Output the (X, Y) coordinate of the center of the cell containing the given text.  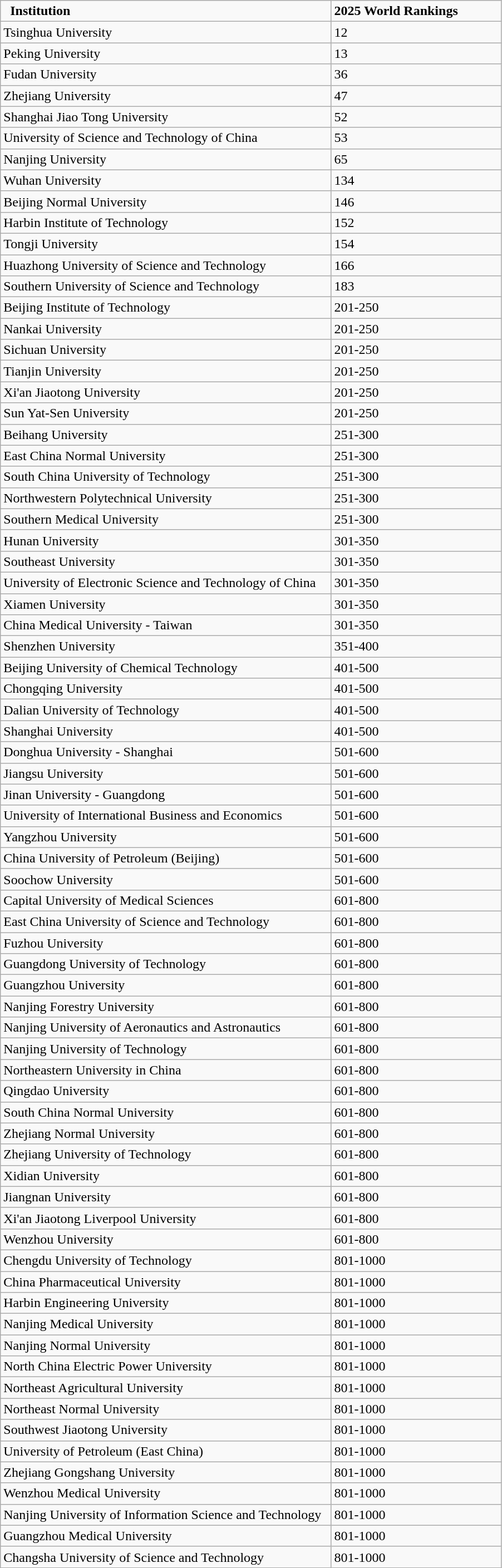
Xi'an Jiaotong Liverpool University (166, 1218)
Northeastern University in China (166, 1070)
Nankai University (166, 329)
Nanjing University of Technology (166, 1049)
351-400 (416, 647)
Beijing Normal University (166, 201)
152 (416, 223)
Fudan University (166, 75)
Beijing University of Chemical Technology (166, 668)
Jinan University - Guangdong (166, 795)
Guangdong University of Technology (166, 964)
154 (416, 244)
Xidian University (166, 1176)
134 (416, 180)
University of Science and Technology of China (166, 138)
Zhejiang University (166, 96)
Northeast Normal University (166, 1409)
Wenzhou Medical University (166, 1493)
China Medical University - Taiwan (166, 625)
146 (416, 201)
Nanjing University of Aeronautics and Astronautics (166, 1028)
Northwestern Polytechnical University (166, 498)
Qingdao University (166, 1091)
47 (416, 96)
Northeast Agricultural University (166, 1388)
Fuzhou University (166, 943)
Jiangnan University (166, 1197)
2025 World Rankings (416, 11)
Guangzhou Medical University (166, 1536)
University of Petroleum (East China) (166, 1451)
Wenzhou University (166, 1239)
China University of Petroleum (Beijing) (166, 858)
Changsha University of Science and Technology (166, 1557)
Beihang University (166, 435)
Hunan University (166, 540)
East China University of Science and Technology (166, 921)
Guangzhou University (166, 985)
Nanjing Medical University (166, 1324)
University of International Business and Economics (166, 816)
Southern Medical University (166, 519)
Tongji University (166, 244)
Shenzhen University (166, 647)
Tianjin University (166, 371)
183 (416, 287)
13 (416, 53)
Soochow University (166, 879)
Nanjing Normal University (166, 1345)
Nanjing University (166, 159)
Huazhong University of Science and Technology (166, 265)
166 (416, 265)
Institution (166, 11)
Peking University (166, 53)
Southeast University (166, 561)
65 (416, 159)
Chongqing University (166, 689)
Sun Yat-Sen University (166, 413)
Shanghai Jiao Tong University (166, 117)
Nanjing University of Information Science and Technology (166, 1515)
52 (416, 117)
Yangzhou University (166, 837)
Xi'an Jiaotong University (166, 392)
Sichuan University (166, 350)
Capital University of Medical Sciences (166, 900)
12 (416, 32)
53 (416, 138)
Beijing Institute of Technology (166, 308)
Wuhan University (166, 180)
Donghua University - Shanghai (166, 752)
Zhejiang University of Technology (166, 1155)
Shanghai University (166, 731)
Chengdu University of Technology (166, 1260)
Tsinghua University (166, 32)
China Pharmaceutical University (166, 1281)
University of Electronic Science and Technology of China (166, 583)
Xiamen University (166, 604)
36 (416, 75)
Southern University of Science and Technology (166, 287)
Harbin Engineering University (166, 1303)
Dalian University of Technology (166, 710)
Zhejiang Gongshang University (166, 1472)
Nanjing Forestry University (166, 1007)
Harbin Institute of Technology (166, 223)
Zhejiang Normal University (166, 1133)
Southwest Jiaotong University (166, 1430)
North China Electric Power University (166, 1367)
Jiangsu University (166, 773)
East China Normal University (166, 456)
South China University of Technology (166, 477)
South China Normal University (166, 1112)
